Identify which cell holds the provided text, then report its [x, y] central coordinate. 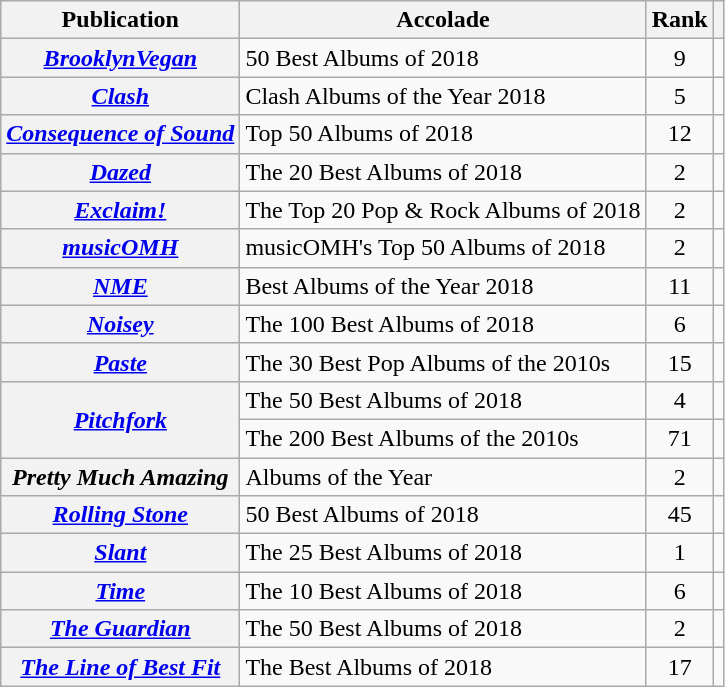
The 100 Best Albums of 2018 [443, 324]
musicOMH [120, 248]
Best Albums of the Year 2018 [443, 286]
71 [680, 438]
Pitchfork [120, 419]
45 [680, 515]
Rolling Stone [120, 515]
Noisey [120, 324]
Pretty Much Amazing [120, 477]
12 [680, 134]
The 25 Best Albums of 2018 [443, 553]
4 [680, 400]
Consequence of Sound [120, 134]
The 30 Best Pop Albums of the 2010s [443, 362]
Accolade [443, 20]
The 10 Best Albums of 2018 [443, 591]
11 [680, 286]
5 [680, 96]
BrooklynVegan [120, 58]
Paste [120, 362]
musicOMH's Top 50 Albums of 2018 [443, 248]
15 [680, 362]
Exclaim! [120, 210]
The Best Albums of 2018 [443, 667]
Time [120, 591]
Dazed [120, 172]
Clash Albums of the Year 2018 [443, 96]
The Guardian [120, 629]
1 [680, 553]
Publication [120, 20]
17 [680, 667]
The 20 Best Albums of 2018 [443, 172]
NME [120, 286]
Clash [120, 96]
The Top 20 Pop & Rock Albums of 2018 [443, 210]
The Line of Best Fit [120, 667]
9 [680, 58]
Slant [120, 553]
Top 50 Albums of 2018 [443, 134]
Rank [680, 20]
The 200 Best Albums of the 2010s [443, 438]
Albums of the Year [443, 477]
